From the cell containing the given text, extract its center point as [x, y] coordinate. 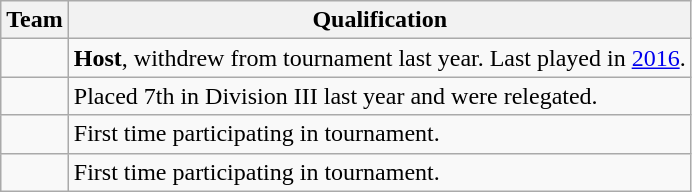
Team [35, 20]
Qualification [380, 20]
Host, withdrew from tournament last year. Last played in 2016. [380, 58]
Placed 7th in Division III last year and were relegated. [380, 96]
